For the text-containing cell, return its midpoint in (x, y) coordinate format. 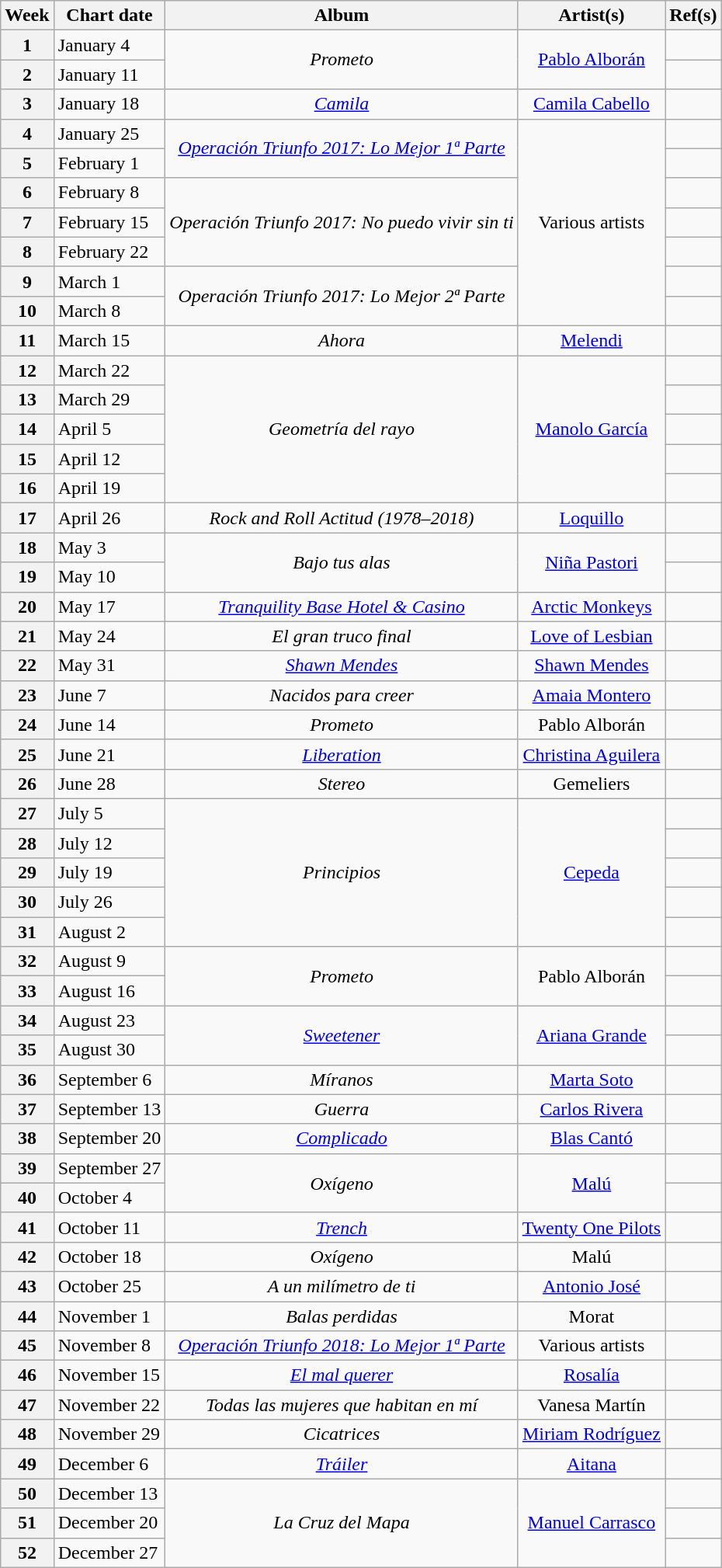
12 (27, 370)
Twenty One Pilots (592, 1227)
November 29 (109, 1434)
Chart date (109, 16)
47 (27, 1405)
52 (27, 1552)
January 25 (109, 134)
Operación Triunfo 2017: Lo Mejor 2ª Parte (342, 296)
Gemeliers (592, 784)
Week (27, 16)
42 (27, 1257)
19 (27, 577)
4 (27, 134)
Nacidos para creer (342, 695)
Melendi (592, 340)
25 (27, 754)
7 (27, 222)
October 18 (109, 1257)
January 4 (109, 45)
September 20 (109, 1139)
July 12 (109, 843)
50 (27, 1493)
14 (27, 429)
Camila Cabello (592, 104)
44 (27, 1316)
36 (27, 1080)
8 (27, 252)
Principios (342, 872)
17 (27, 518)
39 (27, 1168)
24 (27, 725)
October 11 (109, 1227)
May 3 (109, 548)
March 1 (109, 281)
September 13 (109, 1109)
November 1 (109, 1316)
Balas perdidas (342, 1316)
March 29 (109, 400)
Morat (592, 1316)
Todas las mujeres que habitan en mí (342, 1405)
April 26 (109, 518)
August 16 (109, 991)
Rosalía (592, 1375)
Blas Cantó (592, 1139)
18 (27, 548)
31 (27, 932)
49 (27, 1464)
26 (27, 784)
March 22 (109, 370)
Míranos (342, 1080)
Liberation (342, 754)
10 (27, 311)
April 19 (109, 488)
November 22 (109, 1405)
July 5 (109, 813)
27 (27, 813)
16 (27, 488)
December 27 (109, 1552)
May 10 (109, 577)
43 (27, 1286)
1 (27, 45)
El mal querer (342, 1375)
48 (27, 1434)
December 20 (109, 1523)
February 8 (109, 193)
Aitana (592, 1464)
23 (27, 695)
November 8 (109, 1346)
July 19 (109, 873)
La Cruz del Mapa (342, 1523)
32 (27, 961)
2 (27, 75)
El gran truco final (342, 636)
Amaia Montero (592, 695)
Miriam Rodríguez (592, 1434)
Geometría del rayo (342, 429)
51 (27, 1523)
13 (27, 400)
Operación Triunfo 2017: No puedo vivir sin ti (342, 222)
August 23 (109, 1020)
May 24 (109, 636)
6 (27, 193)
15 (27, 459)
October 25 (109, 1286)
February 1 (109, 163)
20 (27, 607)
April 5 (109, 429)
March 8 (109, 311)
Bajo tus alas (342, 562)
July 26 (109, 902)
30 (27, 902)
29 (27, 873)
August 30 (109, 1050)
Ariana Grande (592, 1035)
August 9 (109, 961)
Guerra (342, 1109)
45 (27, 1346)
January 11 (109, 75)
November 15 (109, 1375)
11 (27, 340)
22 (27, 666)
Niña Pastori (592, 562)
3 (27, 104)
Camila (342, 104)
June 28 (109, 784)
28 (27, 843)
Arctic Monkeys (592, 607)
February 22 (109, 252)
Album (342, 16)
40 (27, 1198)
Stereo (342, 784)
37 (27, 1109)
Vanesa Martín (592, 1405)
Tráiler (342, 1464)
June 7 (109, 695)
34 (27, 1020)
Complicado (342, 1139)
Love of Lesbian (592, 636)
March 15 (109, 340)
Operación Triunfo 2017: Lo Mejor 1ª Parte (342, 148)
41 (27, 1227)
Artist(s) (592, 16)
June 14 (109, 725)
September 6 (109, 1080)
Loquillo (592, 518)
Ahora (342, 340)
May 31 (109, 666)
Manolo García (592, 429)
December 13 (109, 1493)
January 18 (109, 104)
December 6 (109, 1464)
Antonio José (592, 1286)
Trench (342, 1227)
Sweetener (342, 1035)
A un milímetro de ti (342, 1286)
35 (27, 1050)
Tranquility Base Hotel & Casino (342, 607)
21 (27, 636)
October 4 (109, 1198)
Rock and Roll Actitud (1978–2018) (342, 518)
5 (27, 163)
Ref(s) (693, 16)
33 (27, 991)
Carlos Rivera (592, 1109)
June 21 (109, 754)
Christina Aguilera (592, 754)
Marta Soto (592, 1080)
Cicatrices (342, 1434)
9 (27, 281)
46 (27, 1375)
May 17 (109, 607)
Cepeda (592, 872)
April 12 (109, 459)
August 2 (109, 932)
Manuel Carrasco (592, 1523)
38 (27, 1139)
September 27 (109, 1168)
February 15 (109, 222)
Operación Triunfo 2018: Lo Mejor 1ª Parte (342, 1346)
